From the cell containing the given text, extract its center point as [x, y] coordinate. 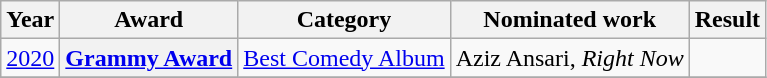
2020 [30, 58]
Result [727, 20]
Category [344, 20]
Award [149, 20]
Grammy Award [149, 58]
Year [30, 20]
Best Comedy Album [344, 58]
Aziz Ansari, Right Now [570, 58]
Nominated work [570, 20]
